Return (x, y) of the center of cell containing provided text 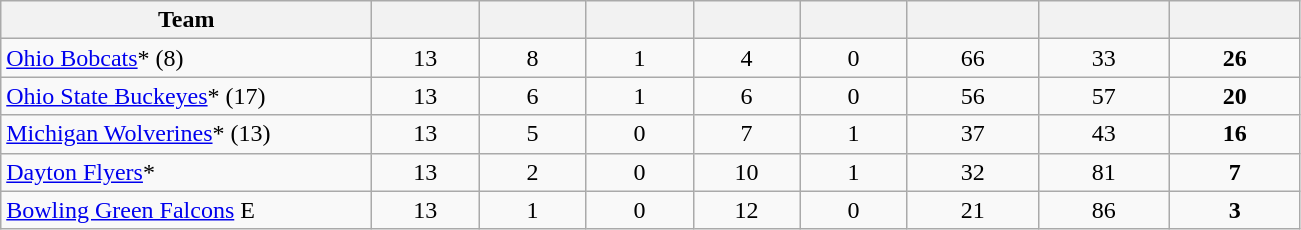
33 (1104, 58)
8 (532, 58)
86 (1104, 210)
32 (972, 172)
Michigan Wolverines* (13) (186, 134)
21 (972, 210)
66 (972, 58)
12 (746, 210)
57 (1104, 96)
16 (1234, 134)
Ohio State Buckeyes* (17) (186, 96)
5 (532, 134)
10 (746, 172)
Dayton Flyers* (186, 172)
20 (1234, 96)
2 (532, 172)
Bowling Green Falcons E (186, 210)
56 (972, 96)
Ohio Bobcats* (8) (186, 58)
37 (972, 134)
43 (1104, 134)
81 (1104, 172)
3 (1234, 210)
4 (746, 58)
Team (186, 20)
26 (1234, 58)
